Return the (X, Y) coordinate for the center point of the cell that contains the specified text.  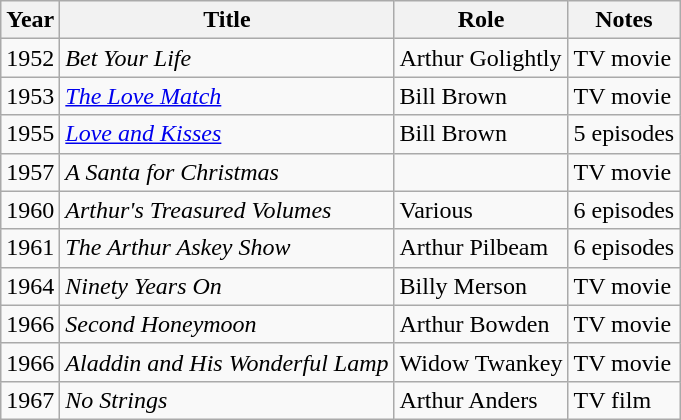
Various (481, 210)
1955 (30, 134)
The Love Match (227, 96)
Arthur Golightly (481, 58)
Title (227, 20)
Role (481, 20)
Arthur Bowden (481, 324)
Billy Merson (481, 286)
Arthur Anders (481, 400)
Widow Twankey (481, 362)
Second Honeymoon (227, 324)
1964 (30, 286)
TV film (624, 400)
1952 (30, 58)
A Santa for Christmas (227, 172)
The Arthur Askey Show (227, 248)
Arthur's Treasured Volumes (227, 210)
1953 (30, 96)
No Strings (227, 400)
Ninety Years On (227, 286)
Bet Your Life (227, 58)
Arthur Pilbeam (481, 248)
1961 (30, 248)
Notes (624, 20)
Year (30, 20)
Aladdin and His Wonderful Lamp (227, 362)
Love and Kisses (227, 134)
1960 (30, 210)
5 episodes (624, 134)
1957 (30, 172)
1967 (30, 400)
